Scan for the cell matching the given text and deliver its (X, Y) coordinate at center. 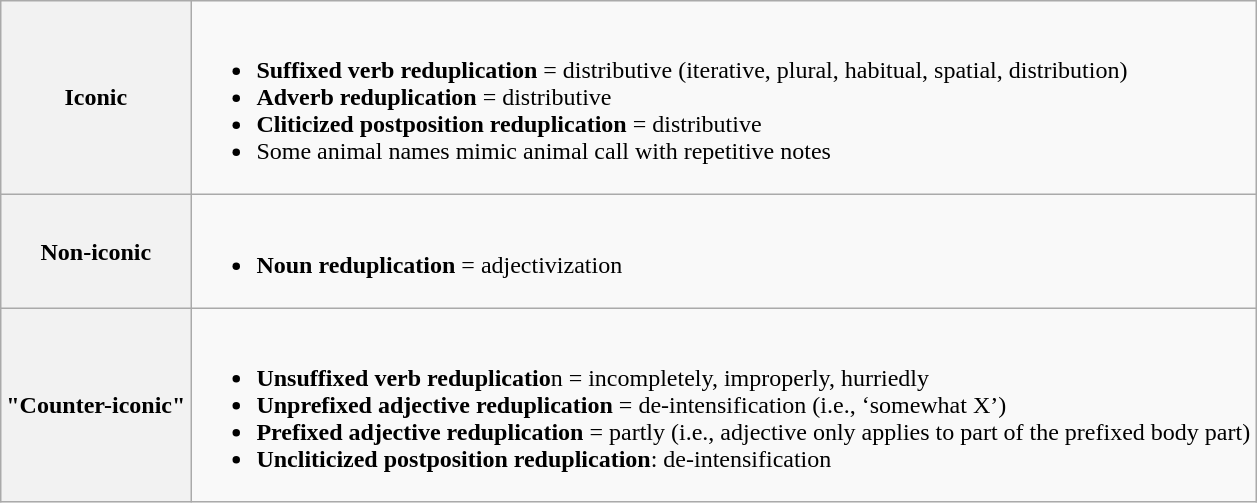
Non-iconic (96, 252)
Noun reduplication = adjectivization (724, 252)
"Counter-iconic" (96, 405)
Iconic (96, 98)
